Determine the (X, Y) coordinate at the center of the cell enclosing the given text.  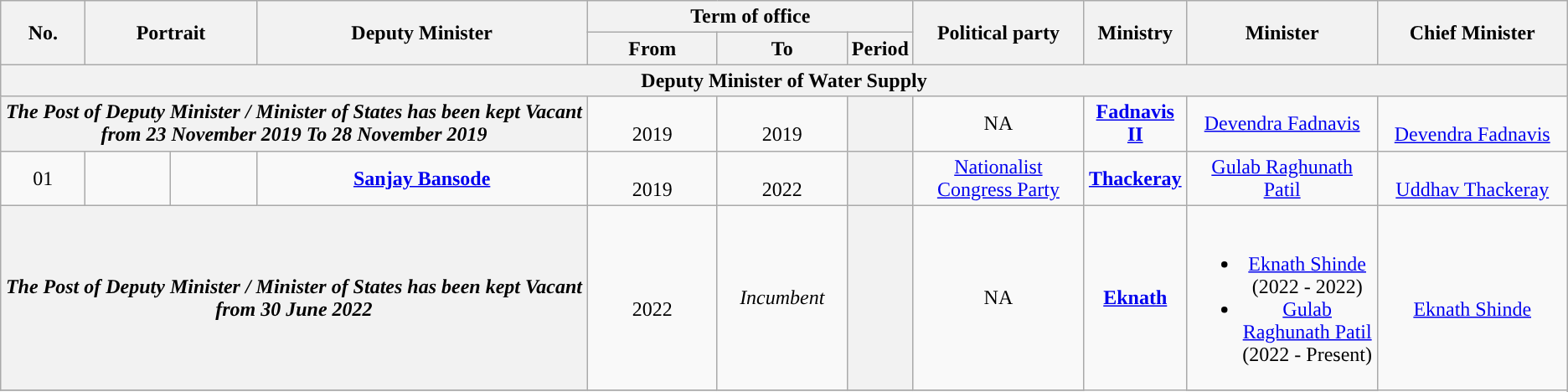
Minister (1282, 33)
From (652, 49)
Ministry (1135, 33)
Incumbent (782, 298)
The Post of Deputy Minister / Minister of States has been kept Vacant from 30 June 2022 (294, 298)
Fadnavis II (1135, 124)
Thackeray (1135, 178)
Term of office (750, 17)
Uddhav Thackeray (1473, 178)
Eknath Shinde(2022 - 2022)Gulab Raghunath Patil(2022 - Present) (1282, 298)
The Post of Deputy Minister / Minister of States has been kept Vacant from 23 November 2019 To 28 November 2019 (294, 124)
To (782, 49)
Eknath (1135, 298)
Gulab Raghunath Patil (1282, 178)
No. (44, 33)
Portrait (171, 33)
Eknath Shinde (1473, 298)
Deputy Minister of Water Supply (784, 80)
Chief Minister (1473, 33)
Political party (998, 33)
Deputy Minister (422, 33)
Nationalist Congress Party (998, 178)
Period (879, 49)
01 (44, 178)
Sanjay Bansode (422, 178)
